Identify which cell holds the provided text, then report its (x, y) central coordinate. 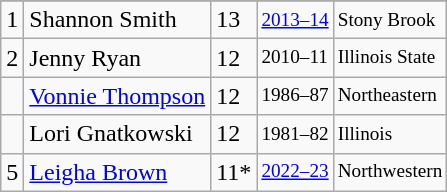
2 (12, 58)
2010–11 (295, 58)
1986–87 (295, 96)
Jenny Ryan (118, 58)
2013–14 (295, 20)
Northeastern (390, 96)
Lori Gnatkowski (118, 134)
Illinois State (390, 58)
1 (12, 20)
Leigha Brown (118, 172)
Stony Brook (390, 20)
11* (234, 172)
13 (234, 20)
5 (12, 172)
Vonnie Thompson (118, 96)
Northwestern (390, 172)
1981–82 (295, 134)
2022–23 (295, 172)
Shannon Smith (118, 20)
Illinois (390, 134)
